Find where the given text appears and provide that cell's center as (x, y) coordinate. 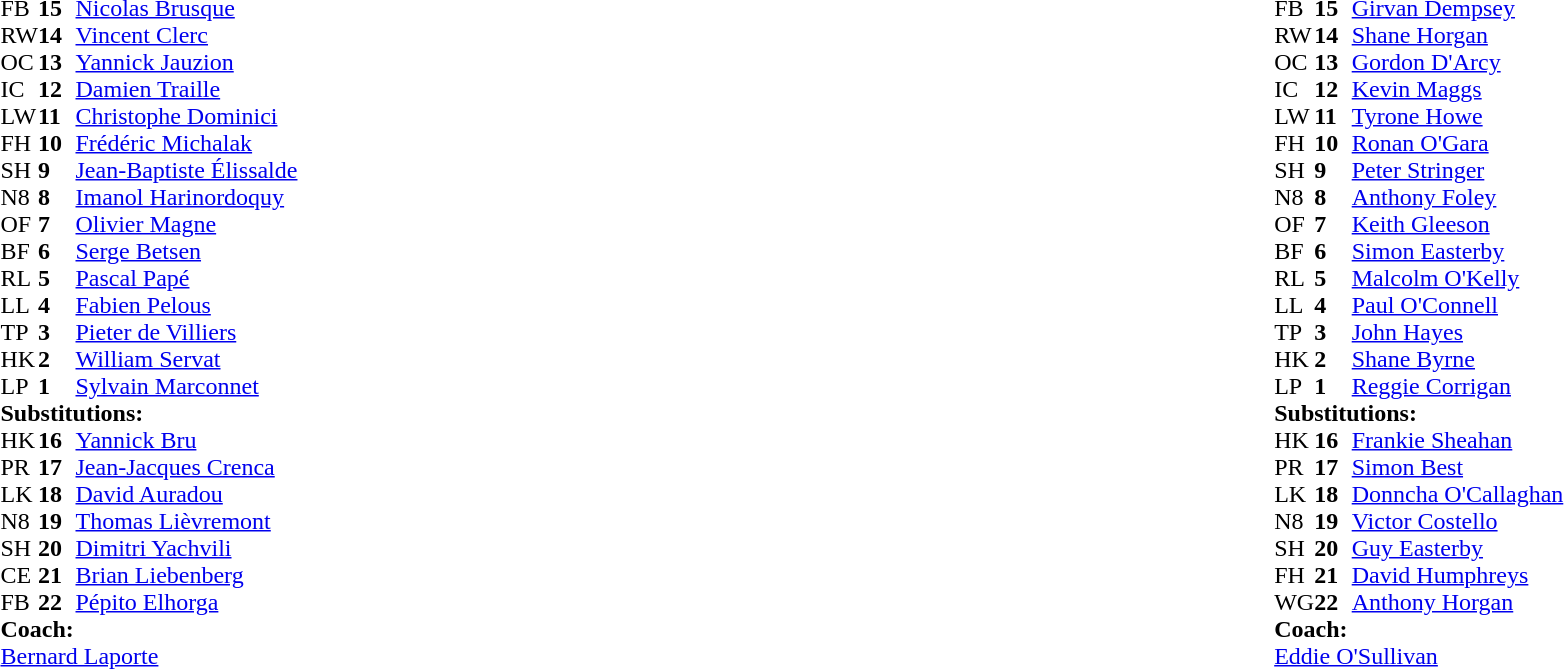
Peter Stringer (1458, 170)
Victor Costello (1458, 522)
Gordon D'Arcy (1458, 62)
WG (1294, 602)
Yannick Bru (187, 440)
David Auradou (187, 494)
Fabien Pelous (187, 306)
Dimitri Yachvili (187, 548)
Imanol Harinordoquy (187, 198)
Simon Best (1458, 468)
Christophe Dominici (187, 116)
Pieter de Villiers (187, 332)
John Hayes (1458, 332)
Tyrone Howe (1458, 116)
Thomas Lièvremont (187, 522)
Bernard Laporte (148, 656)
Keith Gleeson (1458, 224)
CE (19, 576)
William Servat (187, 360)
Paul O'Connell (1458, 306)
Vincent Clerc (187, 36)
Damien Traille (187, 90)
Eddie O'Sullivan (1418, 656)
Kevin Maggs (1458, 90)
Pascal Papé (187, 278)
Anthony Horgan (1458, 602)
Simon Easterby (1458, 252)
Jean-Baptiste Élissalde (187, 170)
Anthony Foley (1458, 198)
Malcolm O'Kelly (1458, 278)
Shane Byrne (1458, 360)
Brian Liebenberg (187, 576)
FB (19, 602)
Sylvain Marconnet (187, 386)
Guy Easterby (1458, 548)
Ronan O'Gara (1458, 144)
Olivier Magne (187, 224)
Shane Horgan (1458, 36)
Frédéric Michalak (187, 144)
David Humphreys (1458, 576)
Yannick Jauzion (187, 62)
Donncha O'Callaghan (1458, 494)
Pépito Elhorga (187, 602)
Frankie Sheahan (1458, 440)
Jean-Jacques Crenca (187, 468)
Serge Betsen (187, 252)
Reggie Corrigan (1458, 386)
